Find where the given text appears and provide that cell's center as [x, y] coordinate. 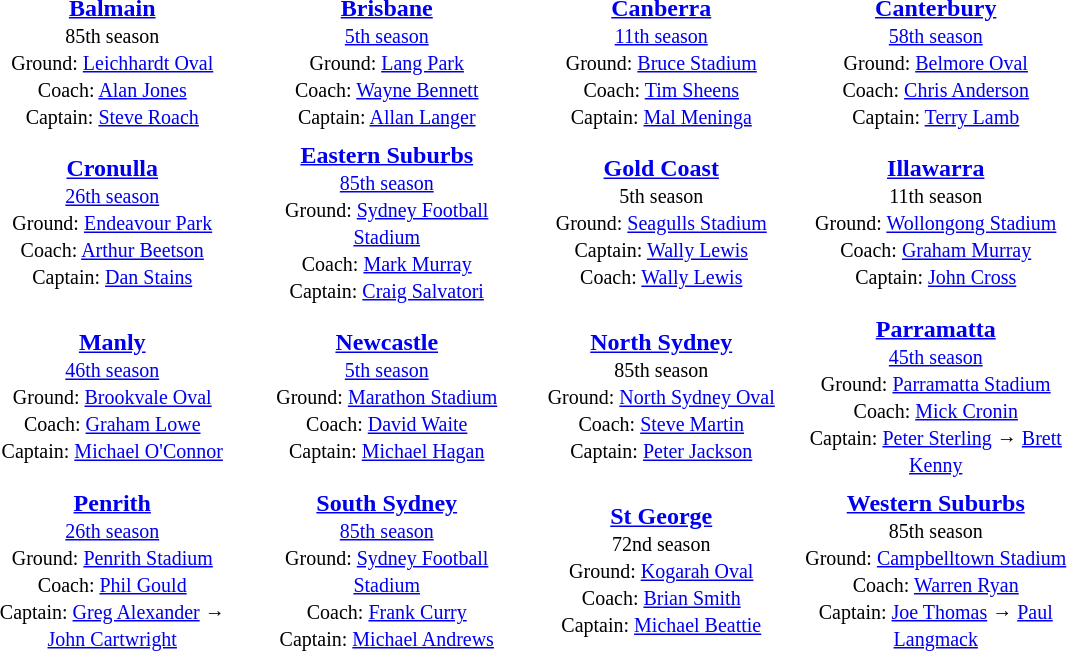
Gold Coast5th seasonGround: Seagulls Stadium Captain: Wally Lewis Coach: Wally Lewis [662, 222]
Newcastle5th seasonGround: Marathon Stadium Coach: David WaiteCaptain: Michael Hagan [387, 396]
North Sydney 85th seasonGround: North Sydney Oval Coach: Steve MartinCaptain: Peter Jackson [662, 396]
Eastern Suburbs85th seasonGround: Sydney Football Stadium Coach: Mark MurrayCaptain: Craig Salvatori [387, 222]
